Determine the (X, Y) coordinate at the center of the cell enclosing the given text.  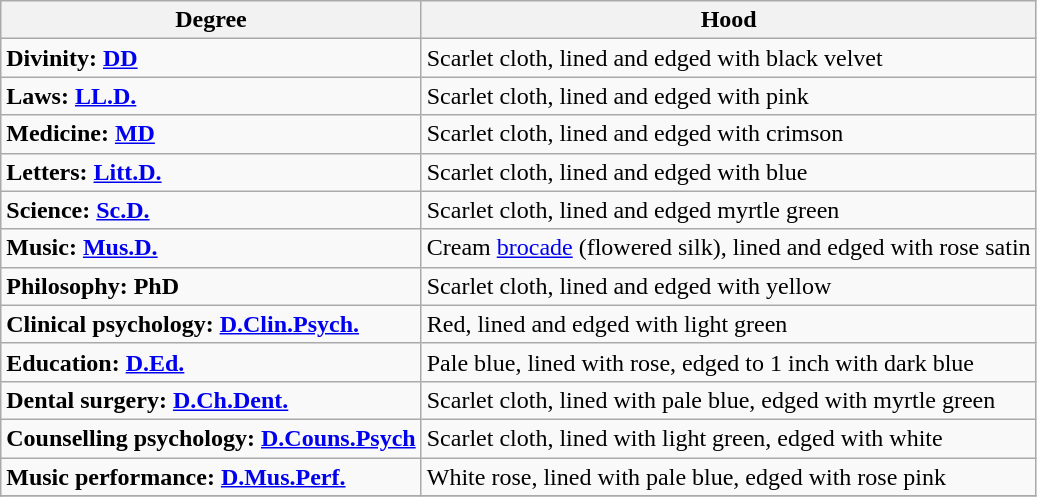
Hood (728, 20)
White rose, lined with pale blue, edged with rose pink (728, 477)
Philosophy: PhD (211, 286)
Scarlet cloth, lined with light green, edged with white (728, 438)
Dental surgery: D.Ch.Dent. (211, 400)
Red, lined and edged with light green (728, 324)
Scarlet cloth, lined and edged with pink (728, 96)
Laws: LL.D. (211, 96)
Medicine: MD (211, 134)
Scarlet cloth, lined with pale blue, edged with myrtle green (728, 400)
Music performance: D.Mus.Perf. (211, 477)
Clinical psychology: D.Clin.Psych. (211, 324)
Music: Mus.D. (211, 248)
Scarlet cloth, lined and edged with yellow (728, 286)
Counselling psychology: D.Couns.Psych (211, 438)
Education: D.Ed. (211, 362)
Divinity: DD (211, 58)
Degree (211, 20)
Letters: Litt.D. (211, 172)
Scarlet cloth, lined and edged myrtle green (728, 210)
Scarlet cloth, lined and edged with blue (728, 172)
Science: Sc.D. (211, 210)
Cream brocade (flowered silk), lined and edged with rose satin (728, 248)
Scarlet cloth, lined and edged with black velvet (728, 58)
Pale blue, lined with rose, edged to 1 inch with dark blue (728, 362)
Scarlet cloth, lined and edged with crimson (728, 134)
